Locate the cell with the specified text and output its (x, y) center coordinate. 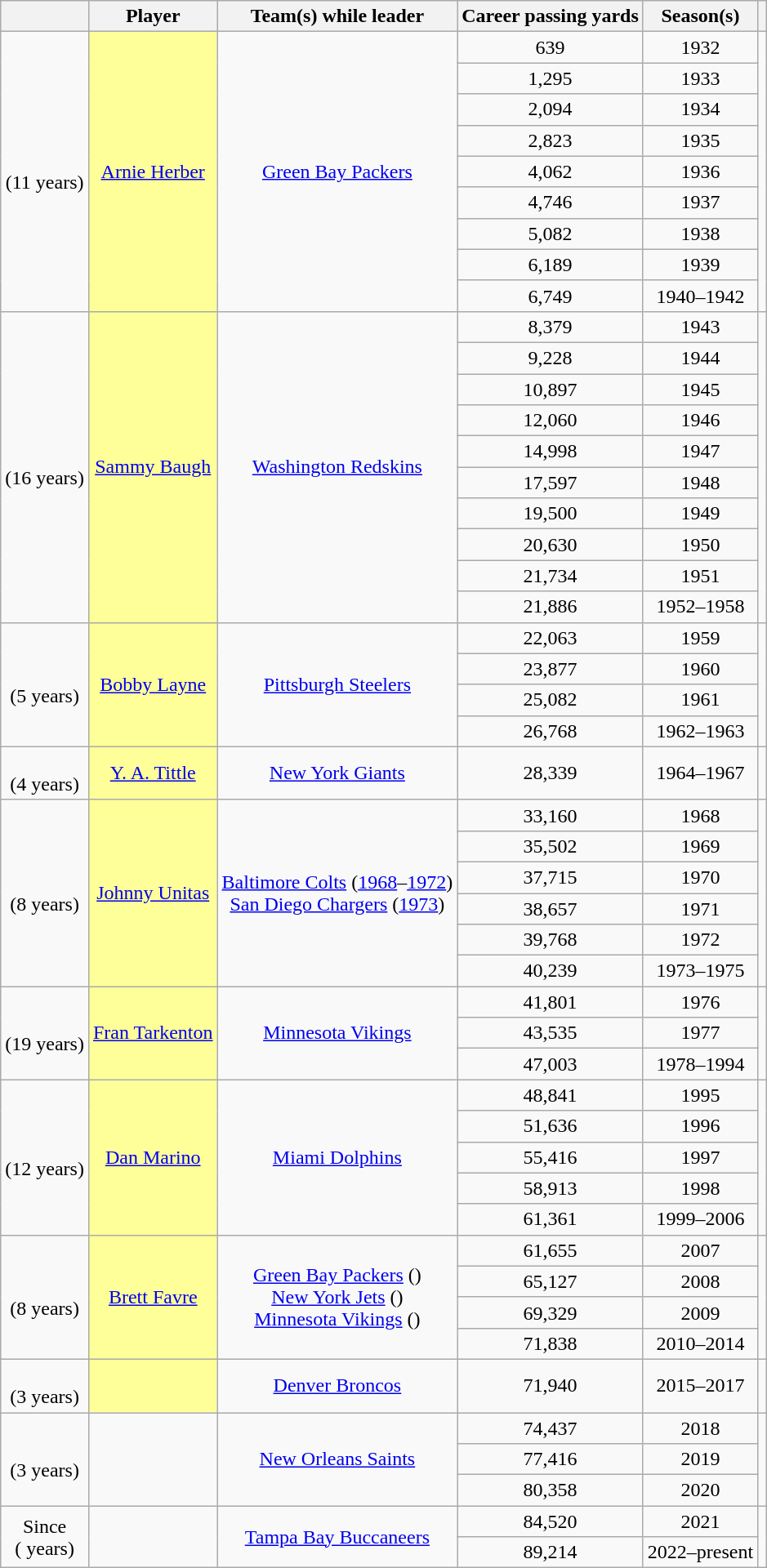
17,597 (551, 483)
2008 (700, 1281)
21,886 (551, 607)
6,189 (551, 265)
1997 (700, 1157)
1943 (700, 327)
1940–1942 (700, 296)
74,437 (551, 1428)
Since ( years) (45, 1537)
1950 (700, 545)
New Orleans Saints (337, 1459)
2021 (700, 1521)
2,823 (551, 140)
Johnny Unitas (153, 893)
23,877 (551, 669)
Brett Favre (153, 1297)
Bobby Layne (153, 684)
(19 years) (45, 1033)
Career passing yards (551, 16)
84,520 (551, 1521)
12,060 (551, 421)
2010–2014 (700, 1343)
2007 (700, 1250)
639 (551, 47)
1932 (700, 47)
77,416 (551, 1459)
1970 (700, 877)
1959 (700, 638)
1937 (700, 203)
39,768 (551, 940)
4,746 (551, 203)
Fran Tarkenton (153, 1033)
(11 years) (45, 171)
1973–1975 (700, 971)
1946 (700, 421)
41,801 (551, 1002)
1934 (700, 109)
40,239 (551, 971)
1961 (700, 700)
1951 (700, 576)
1949 (700, 514)
6,749 (551, 296)
26,768 (551, 731)
2020 (700, 1490)
22,063 (551, 638)
1978–1994 (700, 1064)
1972 (700, 940)
1944 (700, 358)
1999–2006 (700, 1219)
89,214 (551, 1552)
Minnesota Vikings (337, 1033)
1,295 (551, 78)
61,655 (551, 1250)
9,228 (551, 358)
(4 years) (45, 773)
69,329 (551, 1312)
Player (153, 16)
Season(s) (700, 16)
1971 (700, 909)
1998 (700, 1188)
Team(s) while leader (337, 16)
(12 years) (45, 1157)
33,160 (551, 815)
47,003 (551, 1064)
1945 (700, 390)
1952–1958 (700, 607)
Green Bay Packers (337, 171)
Green Bay Packers ()New York Jets ()Minnesota Vikings () (337, 1297)
8,379 (551, 327)
Sammy Baugh (153, 467)
43,535 (551, 1033)
2015–2017 (700, 1385)
1939 (700, 265)
1947 (700, 452)
Pittsburgh Steelers (337, 684)
38,657 (551, 909)
2019 (700, 1459)
55,416 (551, 1157)
20,630 (551, 545)
1935 (700, 140)
2009 (700, 1312)
1964–1967 (700, 773)
4,062 (551, 171)
58,913 (551, 1188)
61,361 (551, 1219)
(5 years) (45, 684)
2022–present (700, 1552)
1977 (700, 1033)
Dan Marino (153, 1157)
1960 (700, 669)
1976 (700, 1002)
New York Giants (337, 773)
1995 (700, 1095)
28,339 (551, 773)
48,841 (551, 1095)
1996 (700, 1126)
71,838 (551, 1343)
1936 (700, 171)
14,998 (551, 452)
21,734 (551, 576)
1969 (700, 846)
1938 (700, 234)
2,094 (551, 109)
10,897 (551, 390)
1968 (700, 815)
(16 years) (45, 467)
19,500 (551, 514)
1948 (700, 483)
Miami Dolphins (337, 1157)
37,715 (551, 877)
65,127 (551, 1281)
Tampa Bay Buccaneers (337, 1537)
Washington Redskins (337, 467)
1962–1963 (700, 731)
1933 (700, 78)
Arnie Herber (153, 171)
80,358 (551, 1490)
Denver Broncos (337, 1385)
25,082 (551, 700)
5,082 (551, 234)
Y. A. Tittle (153, 773)
71,940 (551, 1385)
2018 (700, 1428)
51,636 (551, 1126)
35,502 (551, 846)
Baltimore Colts (1968–1972)San Diego Chargers (1973) (337, 893)
